Scan for the cell matching the given text and deliver its [X, Y] coordinate at center. 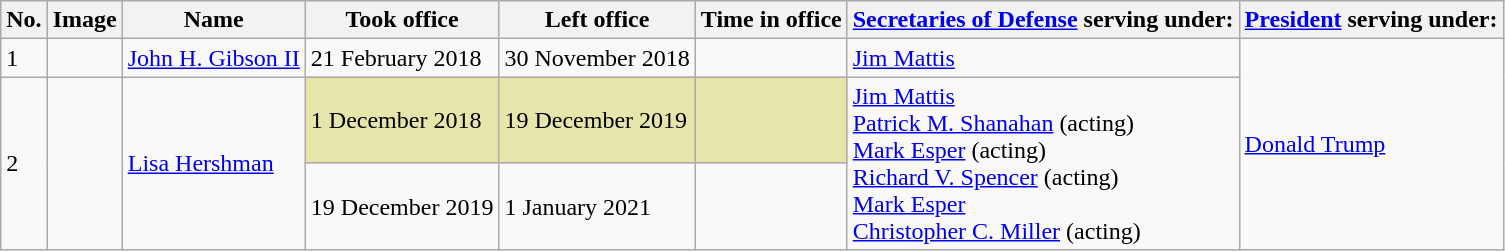
1 [24, 58]
Jim MattisPatrick M. Shanahan (acting)Mark Esper (acting)Richard V. Spencer (acting)Mark EsperChristopher C. Miller (acting) [1043, 164]
Image [84, 20]
No. [24, 20]
1 January 2021 [597, 206]
2 [24, 164]
Left office [597, 20]
President serving under: [1371, 20]
Time in office [771, 20]
Donald Trump [1371, 144]
Name [214, 20]
Lisa Hershman [214, 164]
Took office [402, 20]
John H. Gibson II [214, 58]
Jim Mattis [1043, 58]
Secretaries of Defense serving under: [1043, 20]
21 February 2018 [402, 58]
1 December 2018 [402, 120]
30 November 2018 [597, 58]
